Provide the (x, y) coordinate of the cell's center where the given text is located.  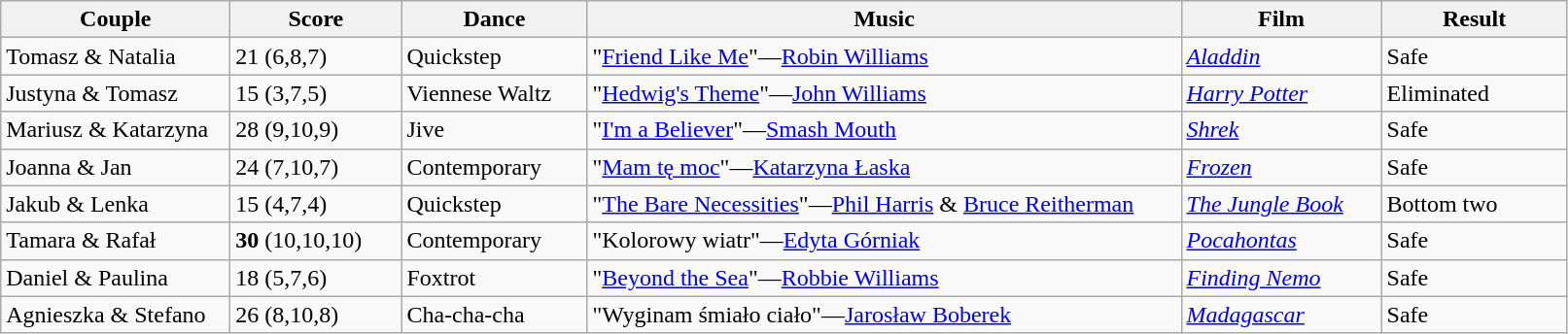
21 (6,8,7) (316, 56)
Music (885, 19)
Eliminated (1474, 93)
Dance (494, 19)
Tomasz & Natalia (116, 56)
Bottom two (1474, 204)
15 (3,7,5) (316, 93)
Foxtrot (494, 278)
"Wyginam śmiało ciało"—Jarosław Boberek (885, 315)
Mariusz & Katarzyna (116, 130)
15 (4,7,4) (316, 204)
Result (1474, 19)
"Beyond the Sea"—Robbie Williams (885, 278)
"Hedwig's Theme"—John Williams (885, 93)
30 (10,10,10) (316, 241)
"Kolorowy wiatr"—Edyta Górniak (885, 241)
"Friend Like Me"—Robin Williams (885, 56)
Score (316, 19)
Daniel & Paulina (116, 278)
Joanna & Jan (116, 167)
Finding Nemo (1281, 278)
Film (1281, 19)
Aladdin (1281, 56)
"I'm a Believer"—Smash Mouth (885, 130)
28 (9,10,9) (316, 130)
Harry Potter (1281, 93)
Agnieszka & Stefano (116, 315)
26 (8,10,8) (316, 315)
"The Bare Necessities"—Phil Harris & Bruce Reitherman (885, 204)
24 (7,10,7) (316, 167)
Jive (494, 130)
Frozen (1281, 167)
Couple (116, 19)
Pocahontas (1281, 241)
Madagascar (1281, 315)
Shrek (1281, 130)
Jakub & Lenka (116, 204)
The Jungle Book (1281, 204)
Viennese Waltz (494, 93)
18 (5,7,6) (316, 278)
Cha-cha-cha (494, 315)
"Mam tę moc"—Katarzyna Łaska (885, 167)
Justyna & Tomasz (116, 93)
Tamara & Rafał (116, 241)
